Determine the (x, y) coordinate at the center of the cell enclosing the given text.  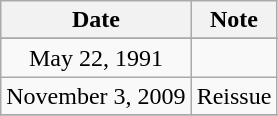
May 22, 1991 (96, 58)
November 3, 2009 (96, 96)
Note (234, 20)
Date (96, 20)
Reissue (234, 96)
